Locate the cell with the specified text and output its [X, Y] center coordinate. 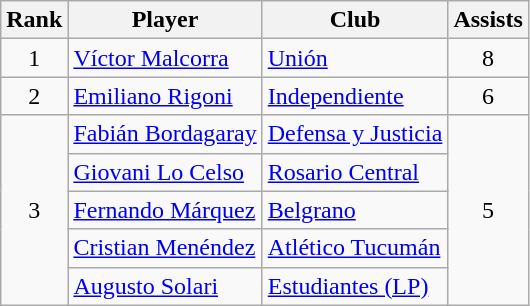
Unión [355, 58]
Augusto Solari [165, 286]
8 [488, 58]
6 [488, 96]
Independiente [355, 96]
5 [488, 210]
Club [355, 20]
Fabián Bordagaray [165, 134]
Rank [34, 20]
3 [34, 210]
Assists [488, 20]
Atlético Tucumán [355, 248]
Cristian Menéndez [165, 248]
Víctor Malcorra [165, 58]
Fernando Márquez [165, 210]
2 [34, 96]
1 [34, 58]
Rosario Central [355, 172]
Giovani Lo Celso [165, 172]
Player [165, 20]
Emiliano Rigoni [165, 96]
Defensa y Justicia [355, 134]
Estudiantes (LP) [355, 286]
Belgrano [355, 210]
